Extract the (x, y) coordinate from the center of the cell holding the provided text.  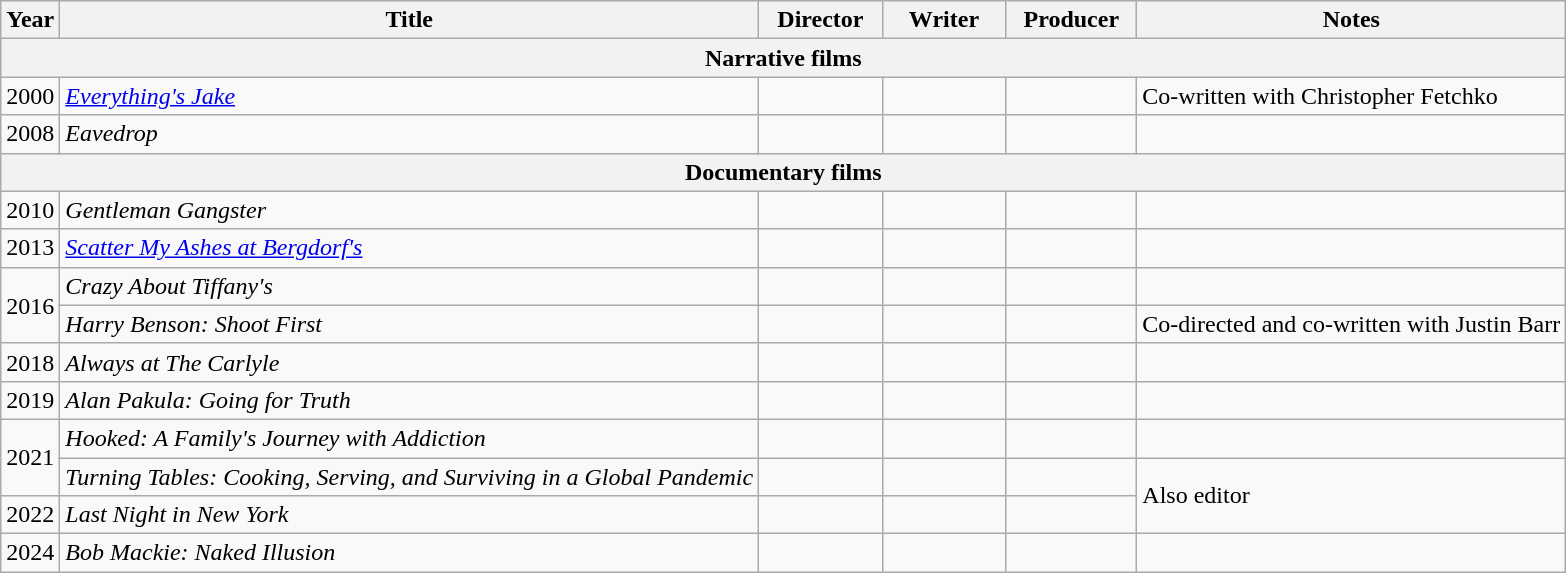
Last Night in New York (410, 515)
Documentary films (784, 172)
2024 (30, 553)
2008 (30, 134)
Always at The Carlyle (410, 362)
2016 (30, 305)
Also editor (1352, 496)
Co-written with Christopher Fetchko (1352, 96)
2019 (30, 400)
2018 (30, 362)
Bob Mackie: Naked Illusion (410, 553)
Turning Tables: Cooking, Serving, and Surviving in a Global Pandemic (410, 477)
Hooked: A Family's Journey with Addiction (410, 438)
Year (30, 20)
Crazy About Tiffany's (410, 286)
Writer (944, 20)
2013 (30, 248)
Everything's Jake (410, 96)
Narrative films (784, 58)
Title (410, 20)
2010 (30, 210)
Notes (1352, 20)
Gentleman Gangster (410, 210)
2021 (30, 457)
Scatter My Ashes at Bergdorf's (410, 248)
Director (821, 20)
Producer (1072, 20)
2000 (30, 96)
Co-directed and co-written with Justin Barr (1352, 324)
Alan Pakula: Going for Truth (410, 400)
2022 (30, 515)
Harry Benson: Shoot First (410, 324)
Eavedrop (410, 134)
